Extract the [X, Y] coordinate from the center of the cell holding the provided text.  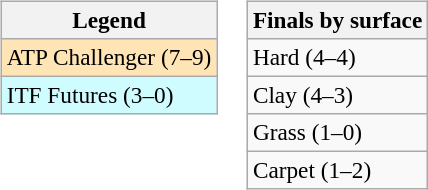
Legend [108, 20]
Hard (4–4) [337, 57]
ATP Challenger (7–9) [108, 57]
Carpet (1–2) [337, 171]
ITF Futures (3–0) [108, 95]
Grass (1–0) [337, 133]
Clay (4–3) [337, 95]
Finals by surface [337, 20]
